Pinpoint the cell where the given text exists, returning its (x, y) midpoint coordinate. 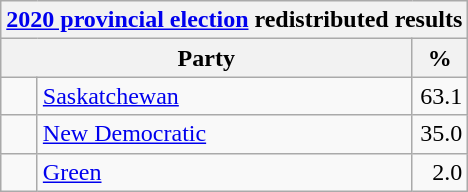
Party (206, 58)
2020 provincial election redistributed results (234, 20)
New Democratic (224, 134)
Green (224, 172)
% (440, 58)
Saskatchewan (224, 96)
2.0 (440, 172)
63.1 (440, 96)
35.0 (440, 134)
